Extract the (X, Y) coordinate from the center of the cell holding the provided text.  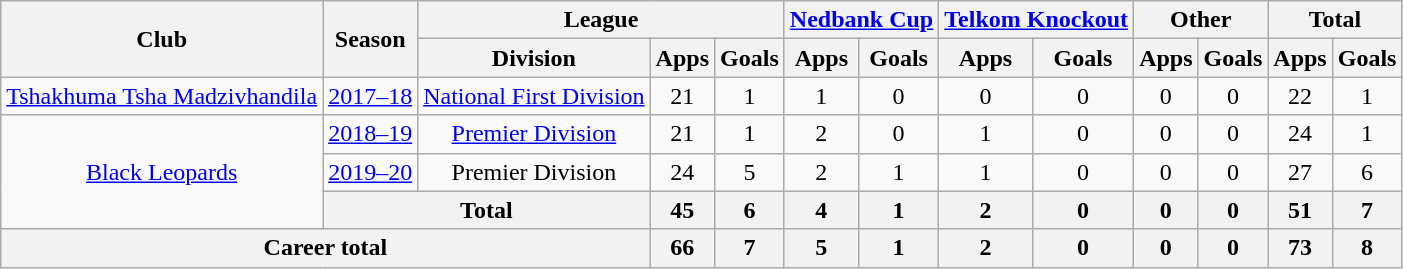
4 (821, 210)
2018–19 (370, 134)
45 (682, 210)
Nedbank Cup (861, 20)
Club (162, 39)
League (602, 20)
Career total (326, 248)
22 (1300, 96)
66 (682, 248)
8 (1367, 248)
2017–18 (370, 96)
Black Leopards (162, 172)
Tshakhuma Tsha Madzivhandila (162, 96)
51 (1300, 210)
National First Division (534, 96)
Season (370, 39)
Other (1201, 20)
Division (534, 58)
73 (1300, 248)
2019–20 (370, 172)
Telkom Knockout (1036, 20)
27 (1300, 172)
